Extract the [X, Y] coordinate from the center of the cell holding the provided text.  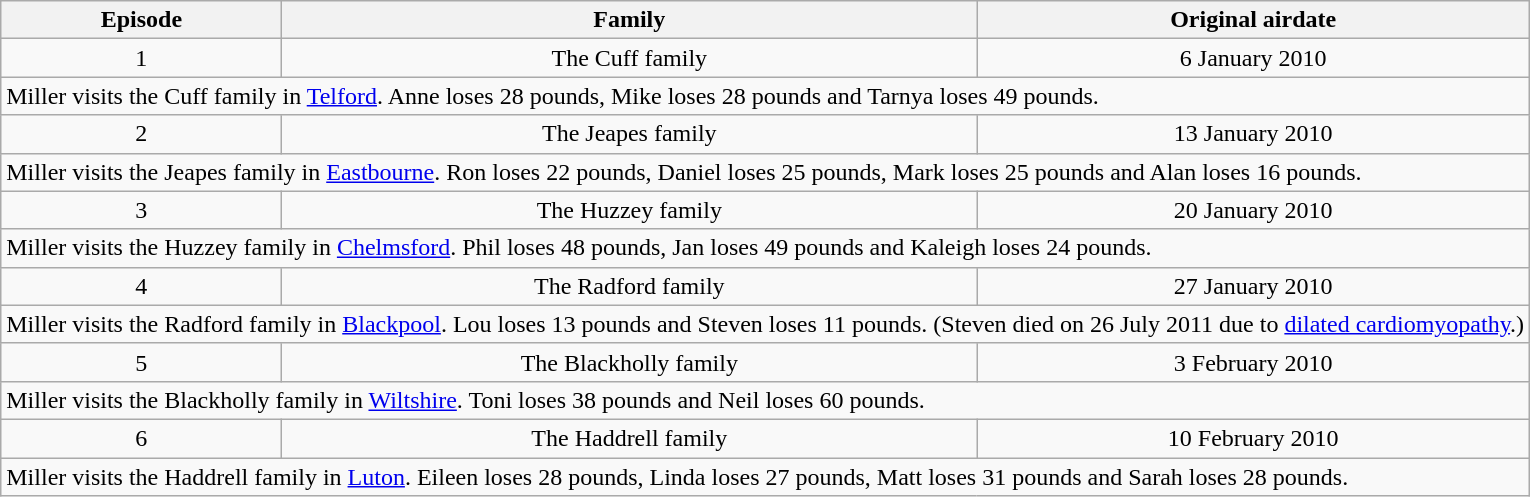
13 January 2010 [1254, 134]
4 [142, 286]
The Huzzey family [630, 210]
The Radford family [630, 286]
Miller visits the Blackholly family in Wiltshire. Toni loses 38 pounds and Neil loses 60 pounds. [766, 400]
Family [630, 20]
The Jeapes family [630, 134]
6 January 2010 [1254, 58]
5 [142, 362]
3 February 2010 [1254, 362]
The Blackholly family [630, 362]
27 January 2010 [1254, 286]
Miller visits the Cuff family in Telford. Anne loses 28 pounds, Mike loses 28 pounds and Tarnya loses 49 pounds. [766, 96]
Miller visits the Jeapes family in Eastbourne. Ron loses 22 pounds, Daniel loses 25 pounds, Mark loses 25 pounds and Alan loses 16 pounds. [766, 172]
1 [142, 58]
Original airdate [1254, 20]
20 January 2010 [1254, 210]
6 [142, 438]
The Cuff family [630, 58]
3 [142, 210]
The Haddrell family [630, 438]
Miller visits the Huzzey family in Chelmsford. Phil loses 48 pounds, Jan loses 49 pounds and Kaleigh loses 24 pounds. [766, 248]
Miller visits the Haddrell family in Luton. Eileen loses 28 pounds, Linda loses 27 pounds, Matt loses 31 pounds and Sarah loses 28 pounds. [766, 477]
10 February 2010 [1254, 438]
2 [142, 134]
Episode [142, 20]
